Find where the given text appears and provide that cell's center as [x, y] coordinate. 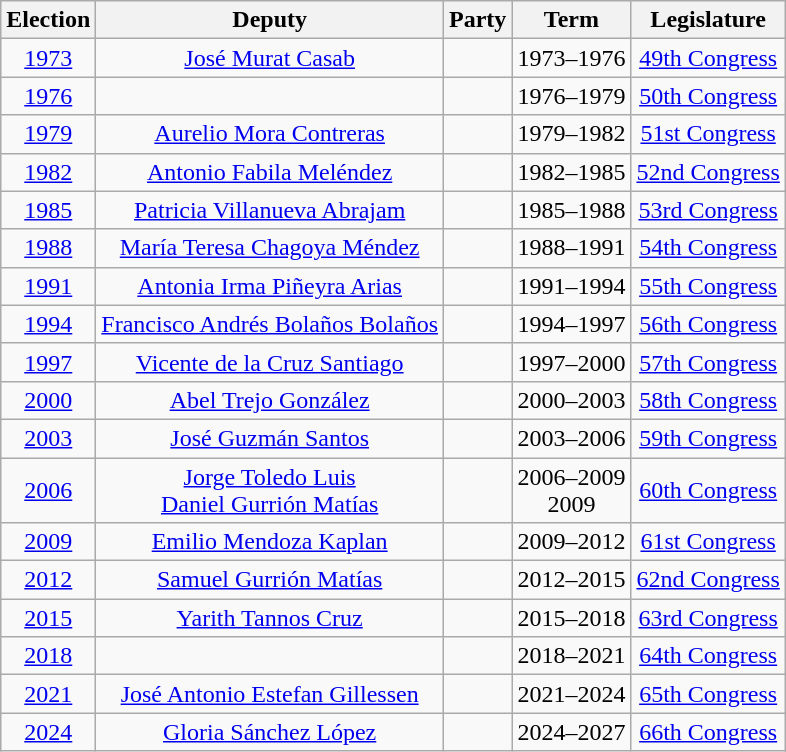
1988–1991 [572, 248]
Francisco Andrés Bolaños Bolaños [270, 324]
Antonia Irma Piñeyra Arias [270, 286]
2009 [48, 542]
55th Congress [708, 286]
Patricia Villanueva Abrajam [270, 210]
2018 [48, 656]
52nd Congress [708, 172]
2024–2027 [572, 732]
Yarith Tannos Cruz [270, 618]
Deputy [270, 20]
Party [478, 20]
2015 [48, 618]
50th Congress [708, 96]
2012–2015 [572, 580]
1988 [48, 248]
1982–1985 [572, 172]
1985–1988 [572, 210]
2021–2024 [572, 694]
2018–2021 [572, 656]
2021 [48, 694]
Antonio Fabila Meléndez [270, 172]
Aurelio Mora Contreras [270, 134]
1979–1982 [572, 134]
64th Congress [708, 656]
66th Congress [708, 732]
1973 [48, 58]
65th Congress [708, 694]
1979 [48, 134]
Legislature [708, 20]
1994–1997 [572, 324]
60th Congress [708, 490]
51st Congress [708, 134]
2003–2006 [572, 438]
1973–1976 [572, 58]
2000 [48, 400]
1994 [48, 324]
59th Congress [708, 438]
María Teresa Chagoya Méndez [270, 248]
2015–2018 [572, 618]
Abel Trejo González [270, 400]
2024 [48, 732]
Gloria Sánchez López [270, 732]
Jorge Toledo LuisDaniel Gurrión Matías [270, 490]
53rd Congress [708, 210]
61st Congress [708, 542]
1976 [48, 96]
63rd Congress [708, 618]
54th Congress [708, 248]
José Murat Casab [270, 58]
1991 [48, 286]
1985 [48, 210]
Samuel Gurrión Matías [270, 580]
1982 [48, 172]
1997 [48, 362]
1976–1979 [572, 96]
57th Congress [708, 362]
2006 [48, 490]
2006–20092009 [572, 490]
Election [48, 20]
Term [572, 20]
2009–2012 [572, 542]
56th Congress [708, 324]
José Guzmán Santos [270, 438]
2003 [48, 438]
Vicente de la Cruz Santiago [270, 362]
1997–2000 [572, 362]
1991–1994 [572, 286]
62nd Congress [708, 580]
José Antonio Estefan Gillessen [270, 694]
58th Congress [708, 400]
Emilio Mendoza Kaplan [270, 542]
49th Congress [708, 58]
2012 [48, 580]
2000–2003 [572, 400]
